Pinpoint the cell where the given text exists, returning its (X, Y) midpoint coordinate. 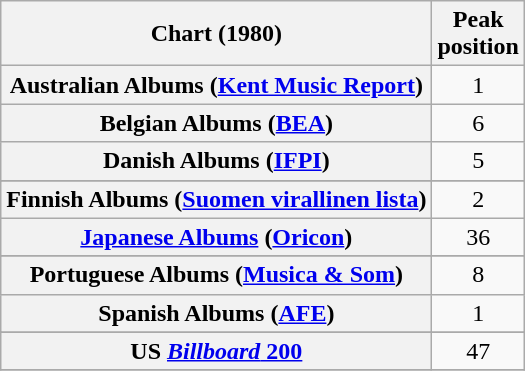
6 (478, 123)
Peak position (478, 34)
5 (478, 161)
Australian Albums (Kent Music Report) (216, 85)
Chart (1980) (216, 34)
Spanish Albums (AFE) (216, 313)
47 (478, 351)
US Billboard 200 (216, 351)
Portuguese Albums (Musica & Som) (216, 275)
Finnish Albums (Suomen virallinen lista) (216, 199)
Japanese Albums (Oricon) (216, 237)
Belgian Albums (BEA) (216, 123)
Danish Albums (IFPI) (216, 161)
8 (478, 275)
2 (478, 199)
36 (478, 237)
